Provide the (X, Y) coordinate of the cell's center where the given text is located.  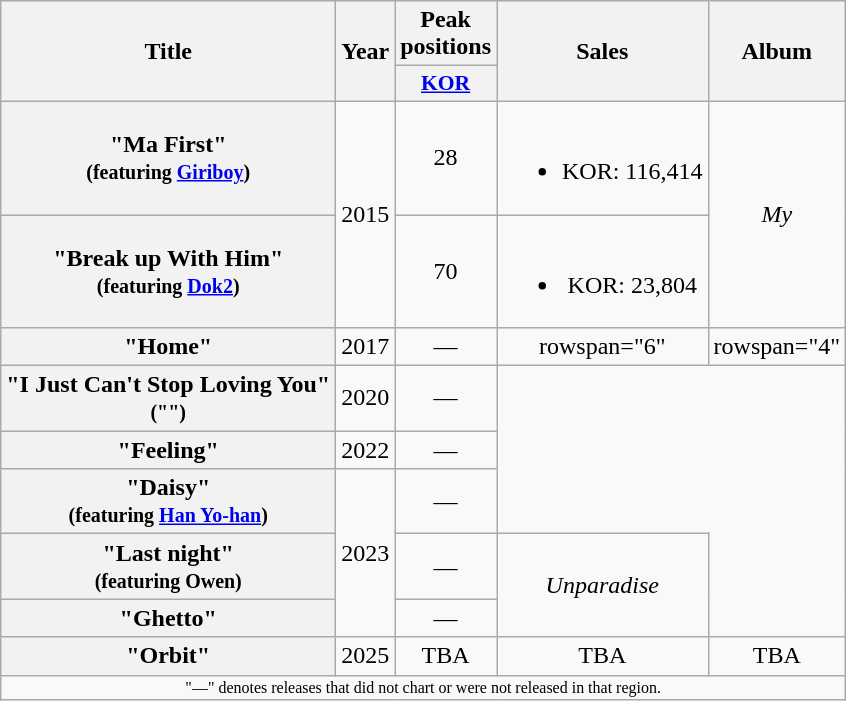
rowspan="4" (777, 347)
rowspan="6" (602, 347)
2025 (366, 656)
2017 (366, 347)
KOR: 23,804 (602, 270)
Title (168, 52)
2020 (366, 398)
"Break up With Him"(featuring Dok2) (168, 270)
"Ghetto" (168, 618)
Unparadise (602, 586)
"Daisy"(featuring Han Yo-han) (168, 502)
2015 (366, 214)
Album (777, 52)
"Feeling" (168, 450)
KOR (446, 84)
My (777, 214)
"I Just Can't Stop Loving You"("") (168, 398)
"Orbit" (168, 656)
"Home" (168, 347)
Peak positions (446, 34)
KOR: 116,414 (602, 158)
2023 (366, 553)
Year (366, 52)
70 (446, 270)
Sales (602, 52)
"Last night"(featuring Owen) (168, 566)
28 (446, 158)
"—" denotes releases that did not chart or were not released in that region. (424, 687)
2022 (366, 450)
"Ma First"(featuring Giriboy) (168, 158)
